Extract the [X, Y] coordinate from the center of the cell holding the provided text.  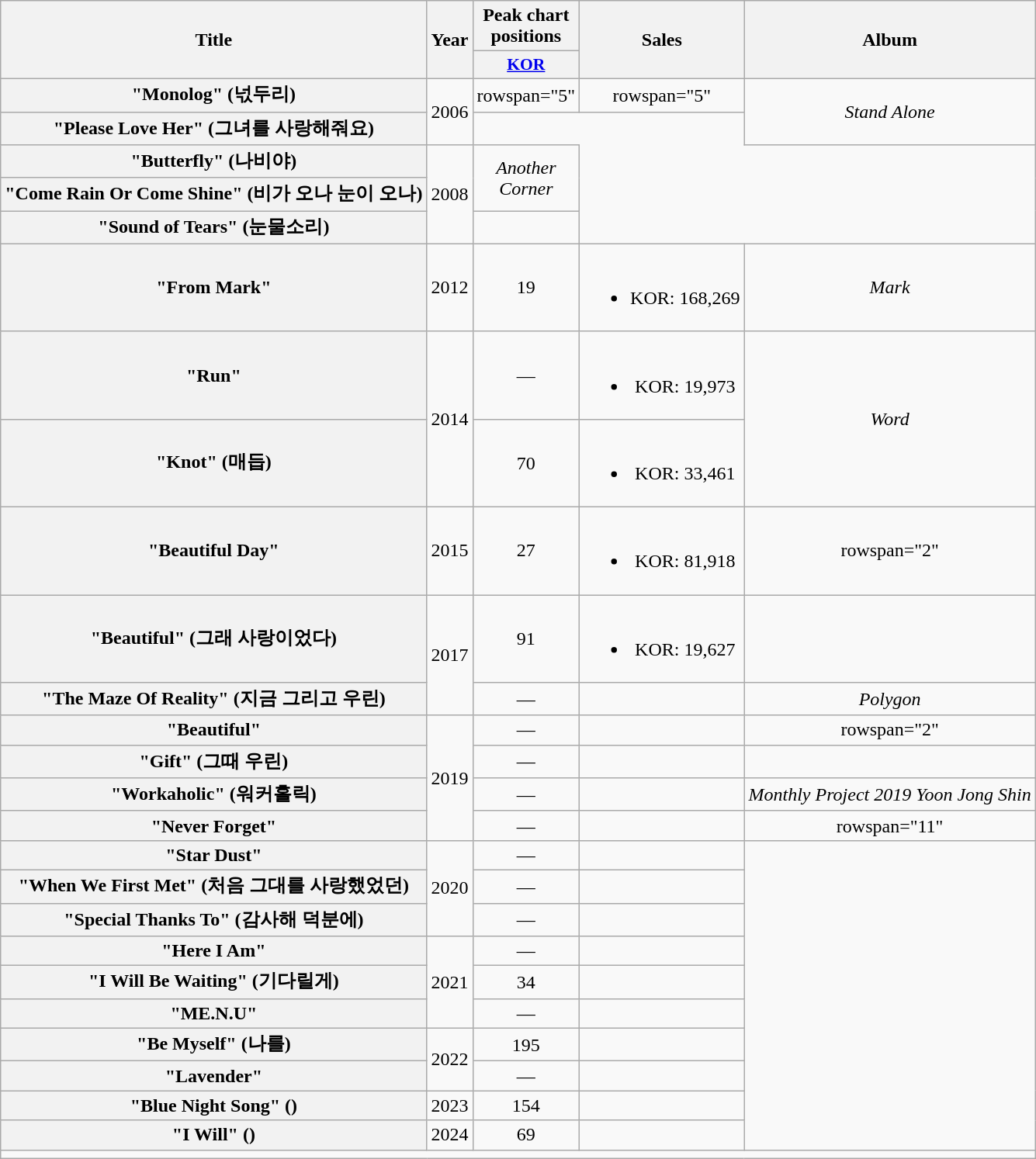
"Be Myself" (나를) [214, 1044]
KOR: 33,461 [662, 462]
2021 [450, 982]
"Beautiful" (그래 사랑이었다) [214, 638]
Year [450, 40]
2008 [450, 195]
"From Mark" [214, 287]
"Blue Night Song" () [214, 1105]
KOR: 81,918 [662, 551]
"ME.N.U" [214, 1013]
"Star Dust" [214, 855]
2012 [450, 287]
Title [214, 40]
2015 [450, 551]
Album [889, 40]
"Here I Am" [214, 951]
2019 [450, 777]
2024 [450, 1135]
"Knot" (매듭) [214, 462]
2017 [450, 655]
"Sound of Tears" (눈물소리) [214, 228]
rowspan="11" [889, 825]
Polygon [889, 700]
KOR: 19,627 [662, 638]
2014 [450, 419]
27 [526, 551]
Mark [889, 287]
"Special Thanks To" (감사해 덕분에) [214, 920]
"Run" [214, 375]
69 [526, 1135]
KOR: 19,973 [662, 375]
"Lavender" [214, 1076]
Stand Alone [889, 112]
2006 [450, 112]
"The Maze Of Reality" (지금 그리고 우린) [214, 700]
Sales [662, 40]
19 [526, 287]
2020 [450, 887]
"Butterfly" (나비야) [214, 161]
34 [526, 982]
"Monolog" (넋두리) [214, 95]
Word [889, 419]
70 [526, 462]
"Gift" (그때 우린) [214, 762]
"Please Love Her" (그녀를 사랑해줘요) [214, 129]
"Come Rain Or Come Shine" (비가 오나 눈이 오나) [214, 194]
"When We First Met" (처음 그대를 사랑했었던) [214, 886]
154 [526, 1105]
KOR [526, 65]
"Never Forget" [214, 825]
Monthly Project 2019 Yoon Jong Shin [889, 794]
KOR: 168,269 [662, 287]
"Beautiful" [214, 730]
"Beautiful Day" [214, 551]
91 [526, 638]
"I Will" () [214, 1135]
195 [526, 1044]
2023 [450, 1105]
"Workaholic" (워커홀릭) [214, 794]
Another Corner [526, 178]
"I Will Be Waiting" (기다릴게) [214, 982]
2022 [450, 1060]
Peak chart positions [526, 26]
